Capture the cell that displays the provided text and extract its (X, Y) central coordinate. 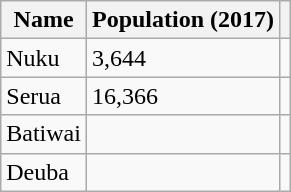
Deuba (44, 172)
3,644 (182, 58)
Name (44, 20)
Serua (44, 96)
Batiwai (44, 134)
Population (2017) (182, 20)
Nuku (44, 58)
16,366 (182, 96)
